Extract the (x, y) coordinate from the center of the cell holding the provided text.  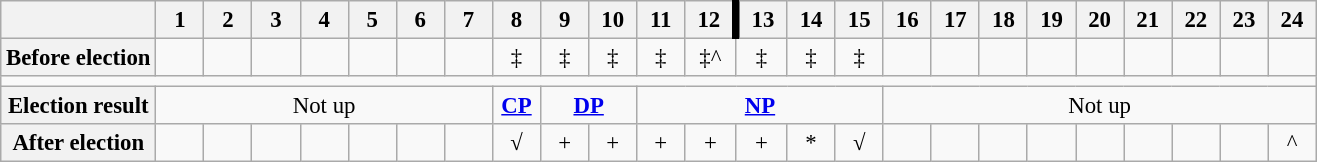
24 (1292, 20)
15 (859, 20)
23 (1244, 20)
14 (811, 20)
20 (1100, 20)
DP (589, 106)
8 (516, 20)
6 (420, 20)
‡^ (710, 58)
9 (565, 20)
CP (516, 106)
22 (1196, 20)
After election (78, 143)
10 (613, 20)
19 (1051, 20)
11 (661, 20)
NP (760, 106)
18 (1003, 20)
5 (372, 20)
* (811, 143)
1 (180, 20)
13 (762, 20)
3 (276, 20)
12 (710, 20)
^ (1292, 143)
7 (468, 20)
Before election (78, 58)
16 (907, 20)
21 (1148, 20)
4 (324, 20)
17 (955, 20)
Election result (78, 106)
2 (228, 20)
